Return [x, y] of the center of cell containing provided text 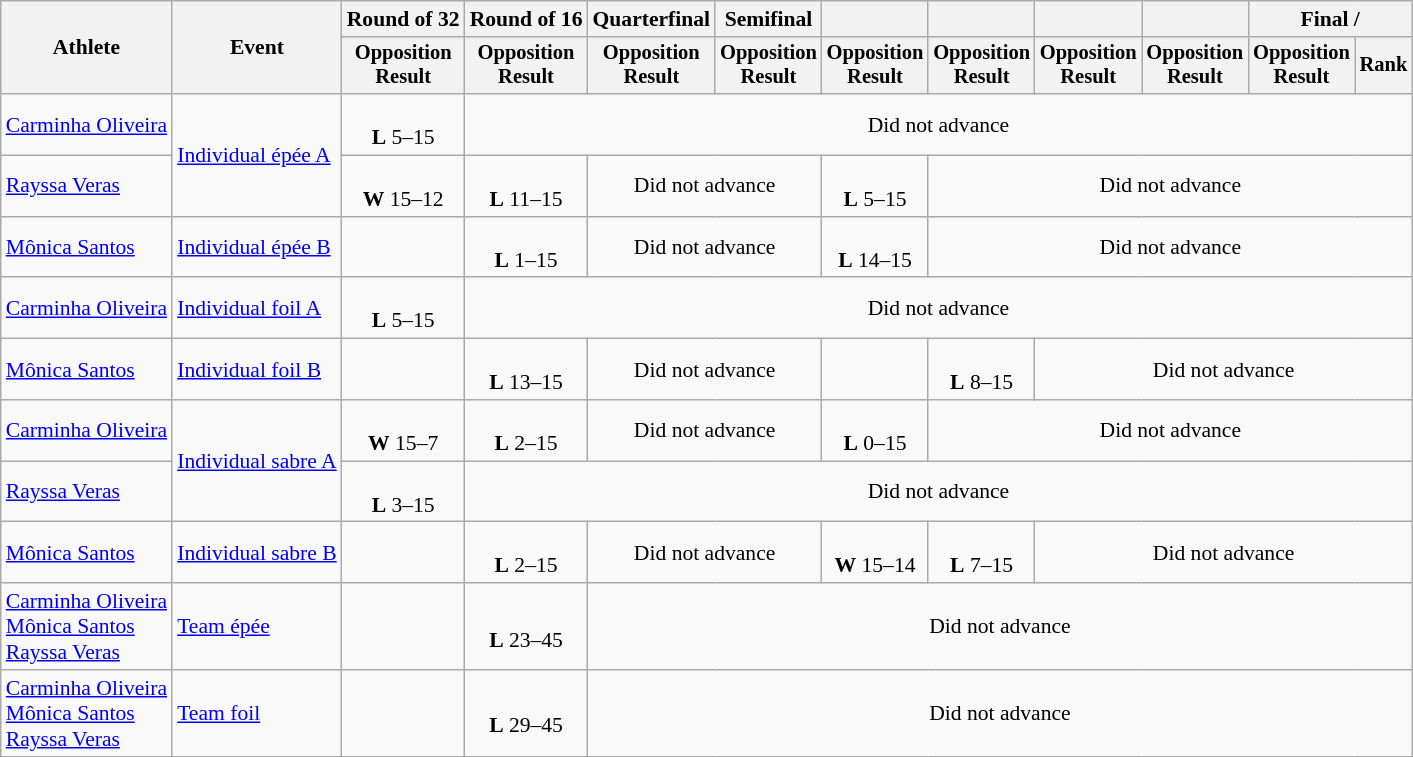
Quarterfinal [651, 19]
Final / [1330, 19]
Individual foil B [257, 370]
Round of 16 [526, 19]
Team épée [257, 626]
L 3–15 [404, 492]
L 13–15 [526, 370]
L 7–15 [982, 552]
W 15–7 [404, 430]
Round of 32 [404, 19]
W 15–12 [404, 186]
Rank [1384, 66]
Semifinal [768, 19]
W 15–14 [876, 552]
L 1–15 [526, 248]
L 29–45 [526, 714]
Individual sabre B [257, 552]
L 14–15 [876, 248]
Individual épée A [257, 155]
Event [257, 48]
Individual foil A [257, 308]
Athlete [86, 48]
L 11–15 [526, 186]
Team foil [257, 714]
Individual sabre A [257, 461]
L 23–45 [526, 626]
Individual épée B [257, 248]
L 0–15 [876, 430]
L 8–15 [982, 370]
